Pinpoint the cell where the given text exists, returning its (X, Y) midpoint coordinate. 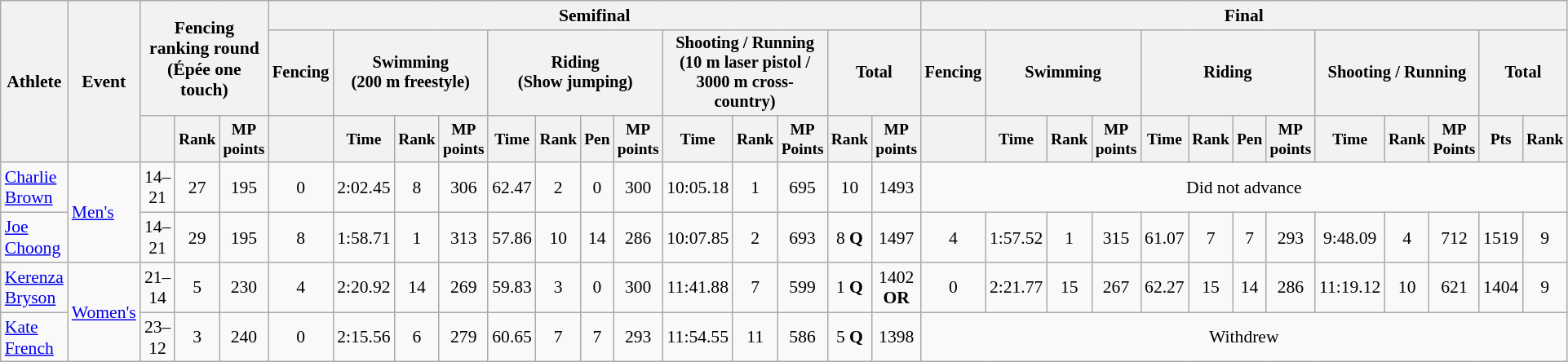
586 (803, 338)
61.07 (1165, 238)
21–14 (158, 287)
2:21.77 (1017, 287)
Did not advance (1244, 188)
279 (463, 338)
Event (104, 82)
57.86 (512, 238)
693 (803, 238)
9:48.09 (1349, 238)
Men's (104, 213)
2:02.45 (364, 188)
8 Q (850, 238)
230 (244, 287)
240 (244, 338)
29 (197, 238)
2:15.56 (364, 338)
Joe Choong (34, 238)
10:07.85 (698, 238)
1:58.71 (364, 238)
23–12 (158, 338)
1398 (897, 338)
Charlie Brown (34, 188)
1402 OR (897, 287)
2:20.92 (364, 287)
6 (418, 338)
313 (463, 238)
1:57.52 (1017, 238)
Athlete (34, 82)
1 Q (850, 287)
11 (755, 338)
Kate French (34, 338)
Swimming(200 m freestyle) (410, 73)
Shooting / Running (1397, 73)
Fencing ranking round(Épée one touch) (204, 59)
5 Q (850, 338)
11:54.55 (698, 338)
Shooting / Running(10 m laser pistol / 3000 m cross-country) (745, 73)
621 (1454, 287)
Final (1244, 15)
60.65 (512, 338)
62.47 (512, 188)
Women's (104, 312)
Riding(Show jumping) (575, 73)
5 (197, 287)
62.27 (1165, 287)
Swimming (1063, 73)
1519 (1501, 238)
Withdrew (1244, 338)
269 (463, 287)
712 (1454, 238)
Pts (1501, 139)
695 (803, 188)
315 (1116, 238)
599 (803, 287)
Riding (1228, 73)
11:19.12 (1349, 287)
267 (1116, 287)
306 (463, 188)
Kerenza Bryson (34, 287)
10:05.18 (698, 188)
1404 (1501, 287)
59.83 (512, 287)
11:41.88 (698, 287)
Semifinal (595, 15)
1493 (897, 188)
1497 (897, 238)
27 (197, 188)
